Return the [x, y] coordinate for the center point of the cell that contains the specified text.  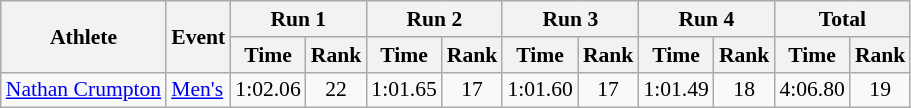
19 [880, 90]
Event [198, 36]
Athlete [84, 36]
1:02.06 [268, 90]
Run 1 [298, 19]
4:06.80 [812, 90]
Men's [198, 90]
Nathan Crumpton [84, 90]
Total [842, 19]
Run 2 [434, 19]
22 [336, 90]
18 [744, 90]
1:01.65 [404, 90]
1:01.49 [676, 90]
Run 4 [706, 19]
Run 3 [570, 19]
1:01.60 [540, 90]
